For the text-containing cell, return its midpoint in (x, y) coordinate format. 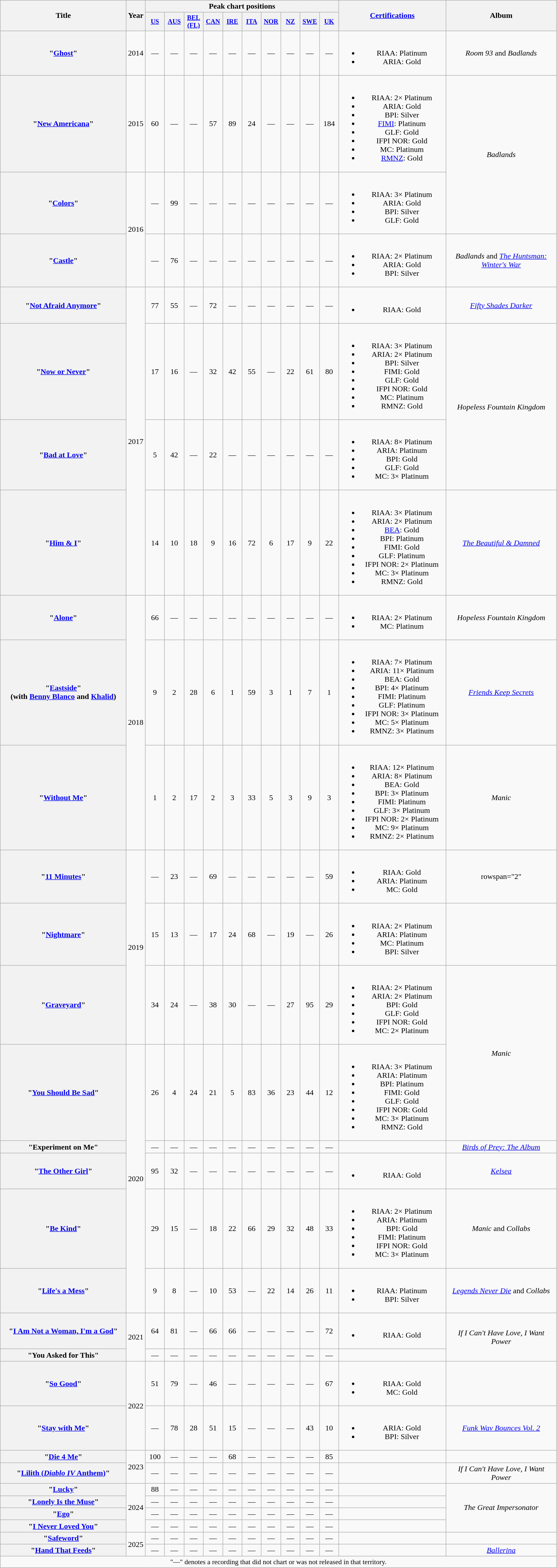
Manic and Collabs (501, 1229)
"Stay with Me" (63, 1428)
Year (136, 16)
61 (310, 371)
RIAA: GoldARIA: PlatinumMC: Gold (392, 876)
2020 (136, 1178)
rowspan="2" (501, 876)
"Bad at Love" (63, 455)
"I Never Loved You" (63, 1526)
"So Good" (63, 1384)
"Experiment on Me" (63, 1147)
RIAA: 2× PlatinumARIA: GoldBPI: SilverFIMI: PlatinumGLF: GoldIFPI NOR: GoldMC: PlatinumRMNZ: Gold (392, 124)
Album (501, 16)
CAN (213, 22)
Funk Wav Bounces Vol. 2 (501, 1428)
"The Other Girl" (63, 1171)
99 (174, 203)
38 (213, 1005)
"You Asked for This" (63, 1355)
69 (213, 876)
"Ego" (63, 1514)
64 (155, 1331)
85 (329, 1457)
Legends Never Die and Collabs (501, 1291)
"Not Afraid Anymore" (63, 305)
"Lucky" (63, 1489)
RIAA: 3× PlatinumARIA: 2× PlatinumBPI: SilverFIMI: GoldGLF: GoldIFPI NOR: GoldMC: PlatinumRMNZ: Gold (392, 371)
19 (290, 934)
46 (213, 1384)
78 (174, 1428)
RIAA: 8× PlatinumARIA: PlatinumBPI: GoldGLF: GoldMC: 3× Platinum (392, 455)
8 (174, 1291)
"Die 4 Me" (63, 1457)
AUS (174, 22)
30 (232, 1005)
2023 (136, 1467)
"You Should Be Sad" (63, 1092)
80 (329, 371)
RIAA: 3× PlatinumARIA: PlatinumBPI: PlatinumFIMI: GoldGLF: GoldIFPI NOR: GoldMC: 3× PlatinumRMNZ: Gold (392, 1092)
"Eastside"(with Benny Blanco and Khalid) (63, 693)
2015 (136, 124)
BEL(FL) (193, 22)
34 (155, 1005)
RIAA: 3× PlatinumARIA: GoldBPI: SilverGLF: Gold (392, 203)
67 (329, 1384)
"I Am Not a Woman, I'm a God" (63, 1331)
Certifications (392, 16)
RIAA: PlatinumBPI: Silver (392, 1291)
21 (213, 1092)
RIAA: GoldMC: Gold (392, 1384)
Room 93 and Badlands (501, 53)
RIAA: 2× PlatinumARIA: PlatinumMC: PlatinumBPI: Silver (392, 934)
2016 (136, 230)
RIAA: 2× PlatinumARIA: PlatinumBPI: GoldFIMI: PlatinumIFPI NOR: GoldMC: 3× Platinum (392, 1229)
"Nightmare" (63, 934)
"Lonely Is the Muse" (63, 1502)
UK (329, 22)
48 (310, 1229)
"Safeword" (63, 1538)
100 (155, 1457)
"Hand That Feeds" (63, 1550)
Title (63, 16)
2024 (136, 1508)
2025 (136, 1544)
43 (310, 1428)
"Without Me" (63, 797)
Birds of Prey: The Album (501, 1147)
53 (232, 1291)
NZ (290, 22)
2022 (136, 1406)
IRE (232, 22)
76 (174, 260)
Fifty Shades Darker (501, 305)
SWE (310, 22)
89 (232, 124)
57 (213, 124)
"Be Kind" (63, 1229)
12 (329, 1092)
Friends Keep Secrets (501, 693)
RIAA: 3× PlatinumARIA: 2× PlatinumBEA: GoldBPI: PlatinumFIMI: GoldGLF: PlatinumIFPI NOR: 2× PlatinumMC: 3× PlatinumRMNZ: Gold (392, 543)
60 (155, 124)
"Ghost" (63, 53)
RIAA: PlatinumARIA: Gold (392, 53)
RIAA: 2× PlatinumMC: Platinum (392, 618)
79 (174, 1384)
"Alone" (63, 618)
44 (310, 1092)
"Life's a Mess" (63, 1291)
2021 (136, 1337)
77 (155, 305)
NOR (271, 22)
"11 Minutes" (63, 876)
Ballerina (501, 1550)
"—" denotes a recording that did not chart or was not released in that territory. (278, 1562)
2014 (136, 53)
RIAA: 12× PlatinumARIA: 8× PlatinumBEA: GoldBPI: 3× PlatinumFIMI: PlatinumGLF: 3× PlatinumIFPI NOR: 2× PlatinumMC: 9× PlatinumRMNZ: 2× Platinum (392, 797)
7 (310, 693)
36 (271, 1092)
2017 (136, 441)
2018 (136, 723)
US (155, 22)
"Colors" (63, 203)
The Great Impersonator (501, 1508)
4 (174, 1092)
"Castle" (63, 260)
13 (174, 934)
2019 (136, 947)
11 (329, 1291)
RIAA: 2× PlatinumARIA: 2× PlatinumBPI: GoldGLF: GoldIFPI NOR: GoldMC: 2× Platinum (392, 1005)
27 (290, 1005)
81 (174, 1331)
Peak chart positions (242, 6)
RIAA: 2× PlatinumARIA: GoldBPI: Silver (392, 260)
Badlands and The Huntsman: Winter's War (501, 260)
"Now or Never" (63, 371)
83 (252, 1092)
Kelsea (501, 1171)
88 (155, 1489)
The Beautiful & Damned (501, 543)
RIAA: 7× PlatinumARIA: 11× PlatinumBEA: GoldBPI: 4× PlatinumFIMI: PlatinumGLF: PlatinumIFPI NOR: 3× PlatinumMC: 5× PlatinumRMNZ: 3× Platinum (392, 693)
"New Americana" (63, 124)
184 (329, 124)
Badlands (501, 155)
ITA (252, 22)
"Him & I" (63, 543)
ARIA: GoldBPI: Silver (392, 1428)
"Graveyard" (63, 1005)
"Lilith (Diablo IV Anthem)" (63, 1473)
